Determine the [X, Y] coordinate at the center of the cell enclosing the given text.  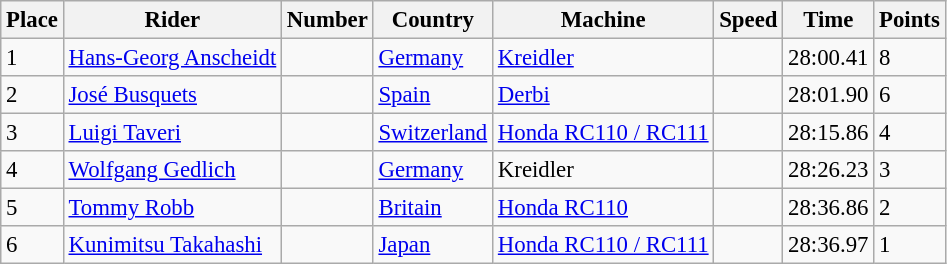
Number [328, 20]
Derbi [604, 95]
28:36.86 [828, 208]
28:15.86 [828, 133]
28:36.97 [828, 245]
8 [910, 58]
Britain [432, 208]
Rider [172, 20]
Points [910, 20]
Luigi Taveri [172, 133]
28:26.23 [828, 170]
Time [828, 20]
Japan [432, 245]
José Busquets [172, 95]
Machine [604, 20]
28:00.41 [828, 58]
Switzerland [432, 133]
Country [432, 20]
28:01.90 [828, 95]
Speed [748, 20]
Tommy Robb [172, 208]
Wolfgang Gedlich [172, 170]
Honda RC110 [604, 208]
Spain [432, 95]
Kunimitsu Takahashi [172, 245]
Place [32, 20]
5 [32, 208]
Hans-Georg Anscheidt [172, 58]
